From the cell containing the given text, extract its center point as [x, y] coordinate. 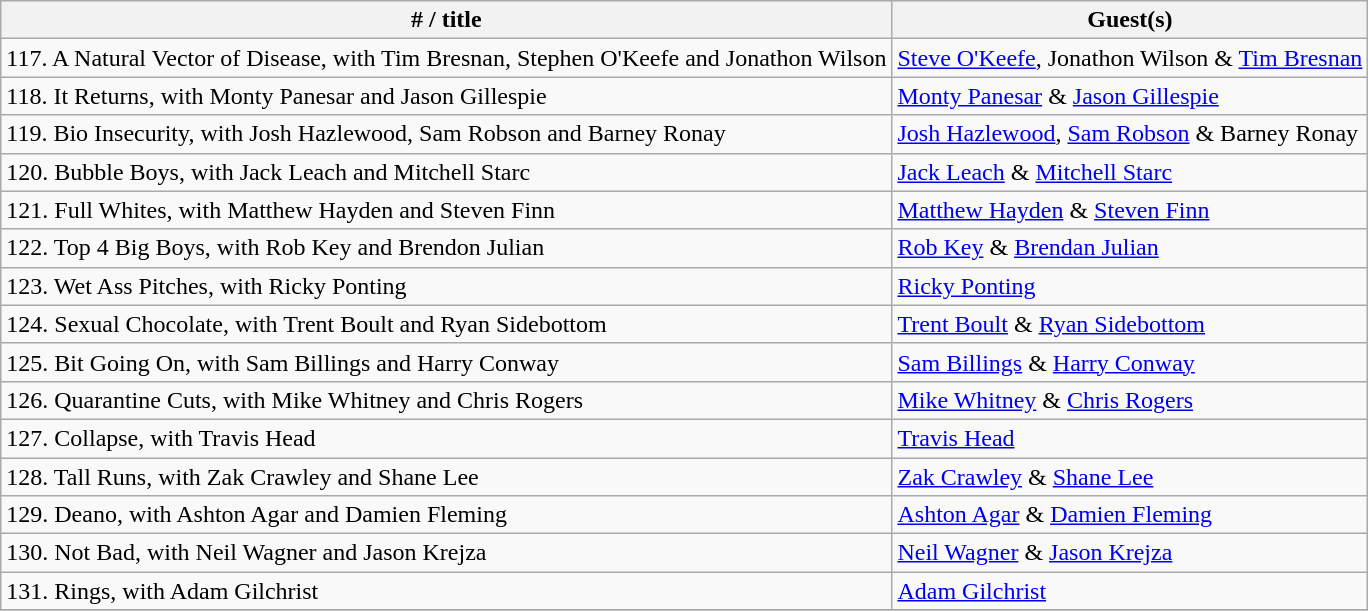
Zak Crawley & Shane Lee [1130, 477]
Sam Billings & Harry Conway [1130, 362]
127. Collapse, with Travis Head [446, 438]
122. Top 4 Big Boys, with Rob Key and Brendon Julian [446, 248]
120. Bubble Boys, with Jack Leach and Mitchell Starc [446, 172]
121. Full Whites, with Matthew Hayden and Steven Finn [446, 210]
118. It Returns, with Monty Panesar and Jason Gillespie [446, 96]
117. A Natural Vector of Disease, with Tim Bresnan, Stephen O'Keefe and Jonathon Wilson [446, 58]
Adam Gilchrist [1130, 591]
Matthew Hayden & Steven Finn [1130, 210]
Guest(s) [1130, 20]
Jack Leach & Mitchell Starc [1130, 172]
Ashton Agar & Damien Fleming [1130, 515]
123. Wet Ass Pitches, with Ricky Ponting [446, 286]
125. Bit Going On, with Sam Billings and Harry Conway [446, 362]
124. Sexual Chocolate, with Trent Boult and Ryan Sidebottom [446, 324]
Mike Whitney & Chris Rogers [1130, 400]
Monty Panesar & Jason Gillespie [1130, 96]
Neil Wagner & Jason Krejza [1130, 553]
131. Rings, with Adam Gilchrist [446, 591]
126. Quarantine Cuts, with Mike Whitney and Chris Rogers [446, 400]
119. Bio Insecurity, with Josh Hazlewood, Sam Robson and Barney Ronay [446, 134]
130. Not Bad, with Neil Wagner and Jason Krejza [446, 553]
129. Deano, with Ashton Agar and Damien Fleming [446, 515]
Josh Hazlewood, Sam Robson & Barney Ronay [1130, 134]
Rob Key & Brendan Julian [1130, 248]
Ricky Ponting [1130, 286]
Travis Head [1130, 438]
Steve O'Keefe, Jonathon Wilson & Tim Bresnan [1130, 58]
Trent Boult & Ryan Sidebottom [1130, 324]
# / title [446, 20]
128. Tall Runs, with Zak Crawley and Shane Lee [446, 477]
